From the cell containing the given text, extract its center point as [x, y] coordinate. 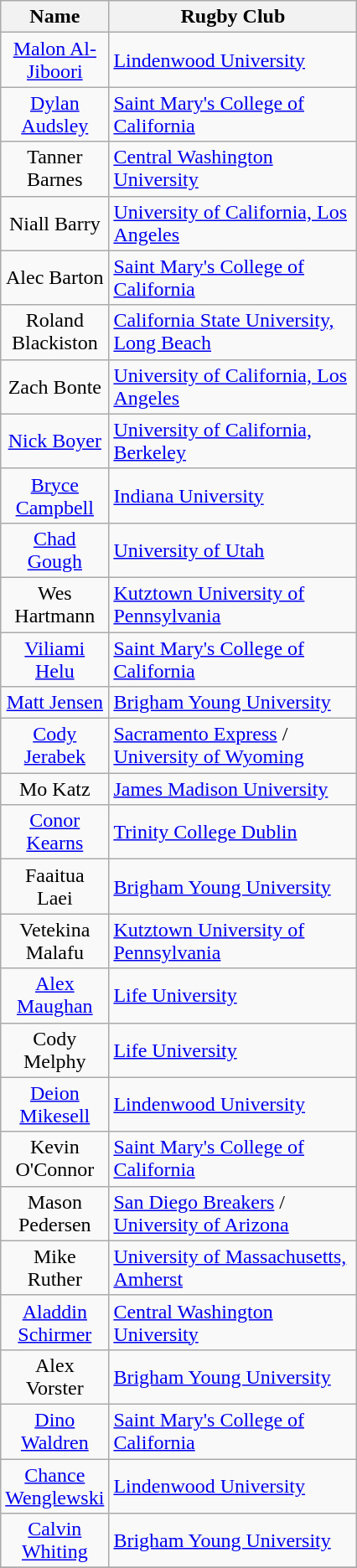
Roland Blackiston [55, 332]
Vetekina Malafu [55, 941]
California State University, Long Beach [233, 332]
Niall Barry [55, 223]
Viliami Helu [55, 658]
James Madison University [233, 789]
Dylan Audsley [55, 114]
Alec Barton [55, 278]
University of California, Berkeley [233, 441]
Conor Kearns [55, 833]
Tanner Barnes [55, 169]
University of Utah [233, 549]
Deion Mikesell [55, 1104]
Wes Hartmann [55, 605]
Trinity College Dublin [233, 833]
Name [55, 17]
Nick Boyer [55, 441]
Mason Pedersen [55, 1213]
Alex Vorster [55, 1377]
Sacramento Express / University of Wyoming [233, 745]
Malon Al-Jiboori [55, 60]
San Diego Breakers / University of Arizona [233, 1213]
Calvin Whiting [55, 1541]
Matt Jensen [55, 703]
Mike Ruther [55, 1268]
Cody Jerabek [55, 745]
Rugby Club [233, 17]
Indiana University [233, 496]
Chance Wenglewski [55, 1486]
Bryce Campbell [55, 496]
Kevin O'Connor [55, 1159]
University of Massachusetts, Amherst [233, 1268]
Dino Waldren [55, 1431]
Aladdin Schirmer [55, 1322]
Zach Bonte [55, 387]
Faaitua Laei [55, 886]
Chad Gough [55, 549]
Alex Maughan [55, 995]
Cody Melphy [55, 1050]
Mo Katz [55, 789]
